Capture the cell that displays the provided text and extract its [X, Y] central coordinate. 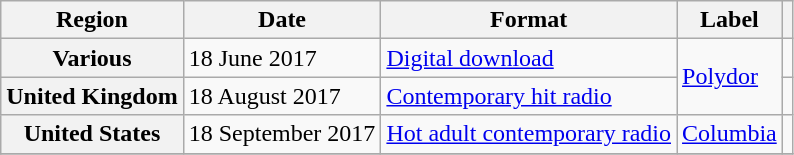
Label [730, 20]
Format [529, 20]
Contemporary hit radio [529, 96]
Polydor [730, 77]
Digital download [529, 58]
18 August 2017 [282, 96]
18 September 2017 [282, 134]
Various [92, 58]
Region [92, 20]
18 June 2017 [282, 58]
Columbia [730, 134]
United States [92, 134]
Date [282, 20]
Hot adult contemporary radio [529, 134]
United Kingdom [92, 96]
